Output the [X, Y] coordinate of the center of the cell containing the given text.  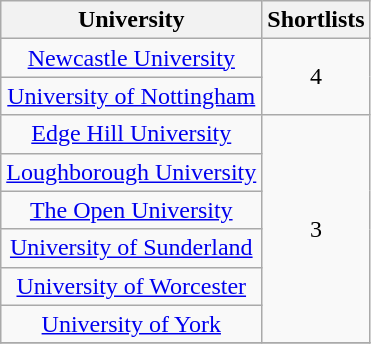
University [132, 20]
4 [316, 77]
Newcastle University [132, 58]
Edge Hill University [132, 134]
University of Nottingham [132, 96]
Shortlists [316, 20]
University of Worcester [132, 286]
University of Sunderland [132, 248]
University of York [132, 324]
Loughborough University [132, 172]
3 [316, 229]
The Open University [132, 210]
